Provide the [x, y] coordinate of the cell's center where the given text is located.  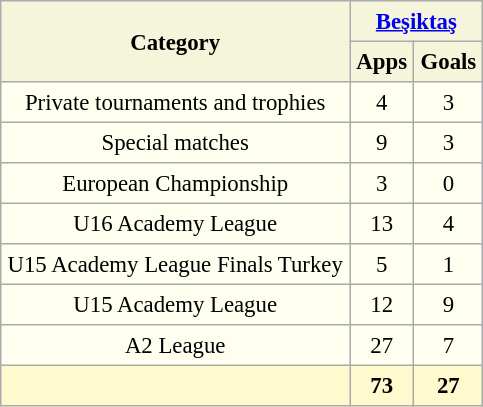
7 [448, 345]
Special matches [176, 142]
European Championship [176, 183]
A2 League [176, 345]
Apps [382, 61]
1 [448, 264]
0 [448, 183]
Category [176, 42]
Private tournaments and trophies [176, 102]
U16 Academy League [176, 223]
Goals [448, 61]
5 [382, 264]
U15 Academy League Finals Turkey [176, 264]
73 [382, 385]
Beşiktaş [416, 21]
13 [382, 223]
U15 Academy League [176, 304]
12 [382, 304]
